Extract the (X, Y) coordinate from the center of the cell holding the provided text.  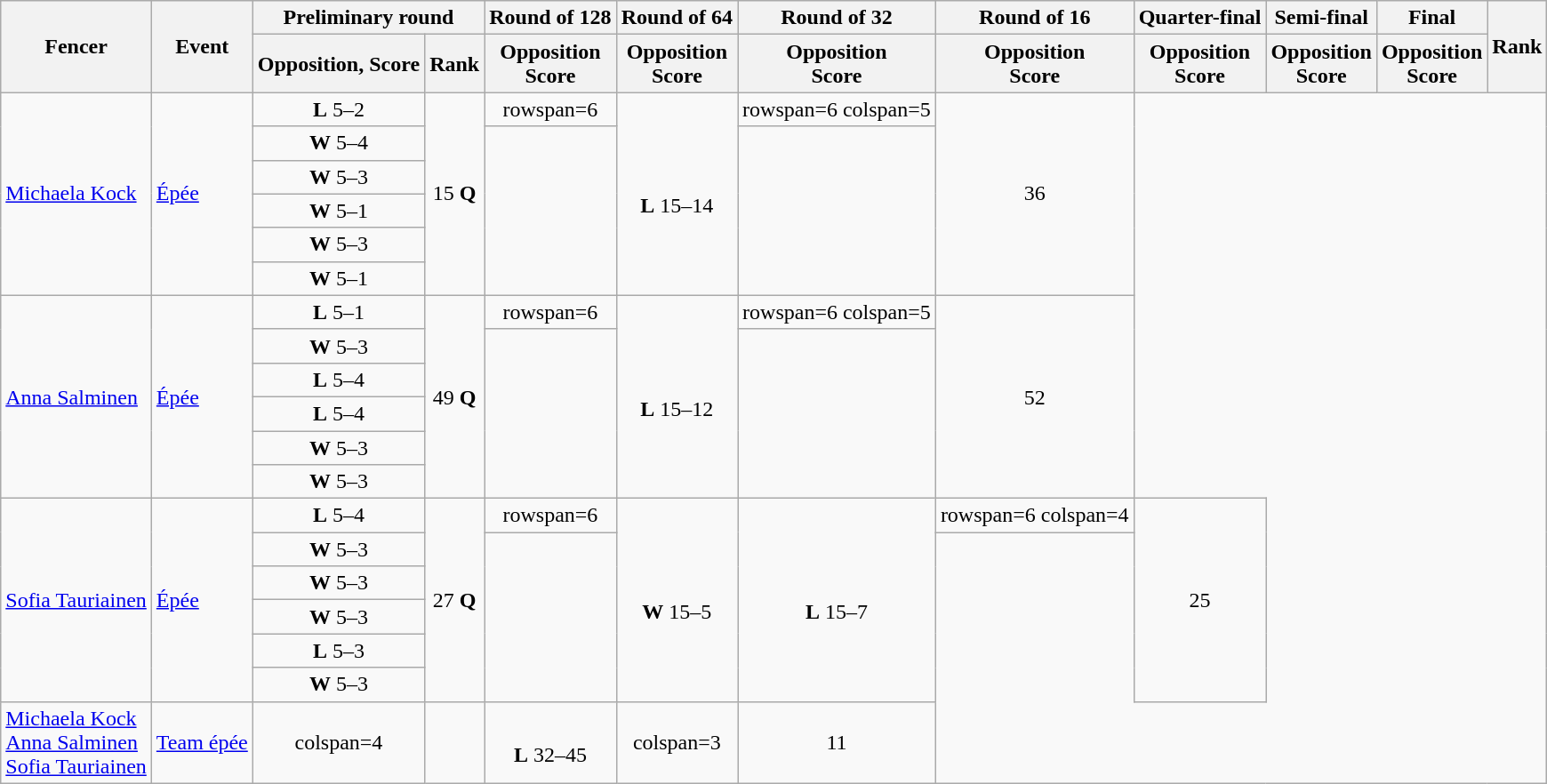
27 Q (455, 600)
L 15–14 (677, 194)
Sofia Tauriainen (76, 600)
colspan=4 (338, 742)
Team épée (202, 742)
Michaela KockAnna SalminenSofia Tauriainen (76, 742)
W 15–5 (677, 600)
Final (1431, 18)
36 (1035, 194)
Round of 128 (550, 18)
49 Q (455, 396)
Fencer (76, 46)
L 5–1 (338, 312)
15 Q (455, 194)
L 32–45 (550, 742)
Opposition, Score (338, 64)
Anna Salminen (76, 396)
Semi-final (1321, 18)
Michaela Kock (76, 194)
52 (1035, 396)
Preliminary round (368, 18)
L 15–7 (838, 600)
Quarter-final (1200, 18)
Round of 32 (838, 18)
colspan=3 (677, 742)
Round of 16 (1035, 18)
rowspan=6 colspan=4 (1035, 516)
L 5–3 (338, 651)
11 (838, 742)
L 15–12 (677, 396)
Round of 64 (677, 18)
Event (202, 46)
25 (1200, 600)
L 5–2 (338, 109)
W 5–4 (338, 143)
